Search for the cell housing the specified text and yield its [x, y] center coordinate. 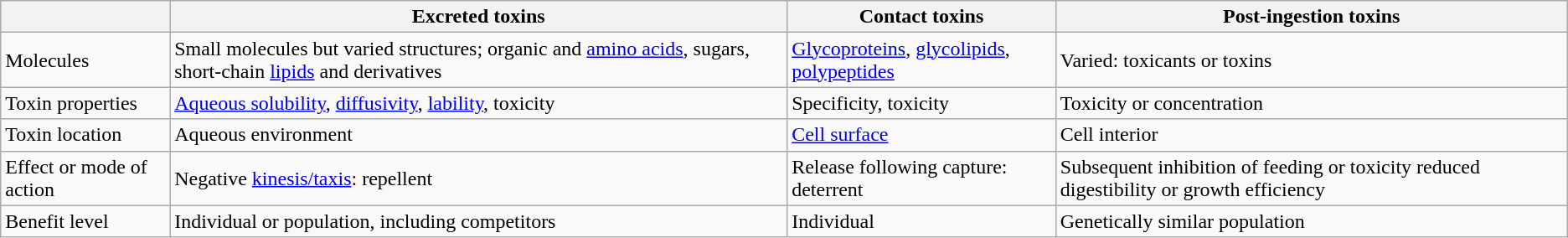
Molecules [85, 60]
Aqueous solubility, diffusivity, lability, toxicity [479, 103]
Post-ingestion toxins [1312, 17]
Aqueous environment [479, 135]
Varied: toxicants or toxins [1312, 60]
Contact toxins [921, 17]
Toxicity or concentration [1312, 103]
Toxin location [85, 135]
Specificity, toxicity [921, 103]
Genetically similar population [1312, 221]
Benefit level [85, 221]
Glycoproteins, glycolipids, polypeptides [921, 60]
Cell surface [921, 135]
Subsequent inhibition of feeding or toxicity reduced digestibility or growth efficiency [1312, 178]
Excreted toxins [479, 17]
Negative kinesis/taxis: repellent [479, 178]
Release following capture: deterrent [921, 178]
Toxin properties [85, 103]
Effect or mode of action [85, 178]
Individual [921, 221]
Cell interior [1312, 135]
Individual or population, including competitors [479, 221]
Small molecules but varied structures; organic and amino acids, sugars, short-chain lipids and derivatives [479, 60]
